From the cell containing the given text, extract its center point as (X, Y) coordinate. 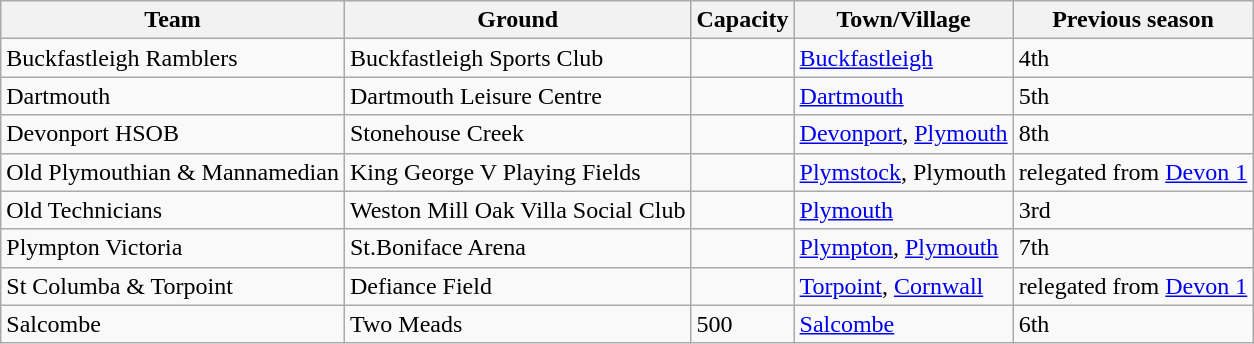
Plympton, Plymouth (904, 248)
7th (1133, 248)
Buckfastleigh Sports Club (518, 58)
5th (1133, 96)
Plymouth (904, 210)
Devonport, Plymouth (904, 134)
500 (742, 324)
Defiance Field (518, 286)
Ground (518, 20)
6th (1133, 324)
Two Meads (518, 324)
Previous season (1133, 20)
Old Plymouthian & Mannamedian (173, 172)
3rd (1133, 210)
Buckfastleigh (904, 58)
Weston Mill Oak Villa Social Club (518, 210)
Town/Village (904, 20)
Stonehouse Creek (518, 134)
Dartmouth Leisure Centre (518, 96)
Devonport HSOB (173, 134)
Team (173, 20)
Capacity (742, 20)
King George V Playing Fields (518, 172)
Plymstock, Plymouth (904, 172)
Buckfastleigh Ramblers (173, 58)
St.Boniface Arena (518, 248)
8th (1133, 134)
Torpoint, Cornwall (904, 286)
Old Technicians (173, 210)
4th (1133, 58)
Plympton Victoria (173, 248)
St Columba & Torpoint (173, 286)
